Identify which cell holds the provided text, then report its [x, y] central coordinate. 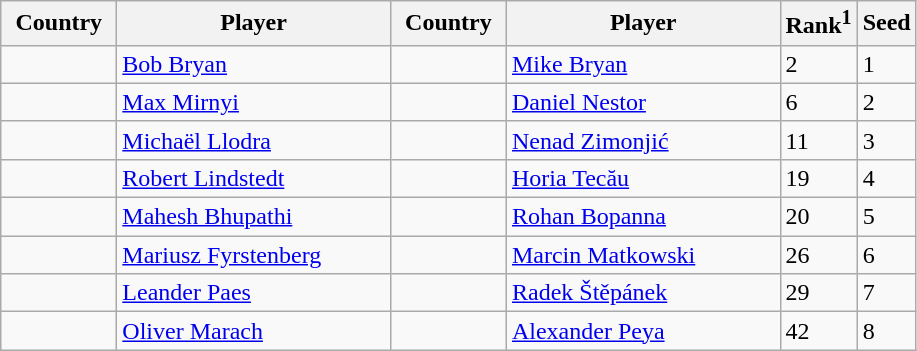
Horia Tecău [643, 178]
Max Mirnyi [254, 102]
Mike Bryan [643, 64]
3 [886, 140]
42 [818, 331]
Michaël Llodra [254, 140]
Bob Bryan [254, 64]
Mariusz Fyrstenberg [254, 255]
8 [886, 331]
Robert Lindstedt [254, 178]
Oliver Marach [254, 331]
Rohan Bopanna [643, 217]
Alexander Peya [643, 331]
Leander Paes [254, 293]
5 [886, 217]
29 [818, 293]
19 [818, 178]
Seed [886, 24]
Nenad Zimonjić [643, 140]
11 [818, 140]
7 [886, 293]
4 [886, 178]
26 [818, 255]
Mahesh Bhupathi [254, 217]
Daniel Nestor [643, 102]
Radek Štěpánek [643, 293]
1 [886, 64]
20 [818, 217]
Rank1 [818, 24]
Marcin Matkowski [643, 255]
